Capture the cell that displays the provided text and extract its [X, Y] central coordinate. 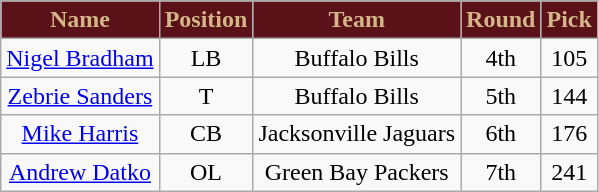
Mike Harris [80, 134]
241 [569, 172]
Jacksonville Jaguars [357, 134]
LB [206, 58]
Green Bay Packers [357, 172]
5th [501, 96]
OL [206, 172]
T [206, 96]
CB [206, 134]
Zebrie Sanders [80, 96]
Round [501, 20]
105 [569, 58]
7th [501, 172]
Position [206, 20]
144 [569, 96]
176 [569, 134]
Nigel Bradham [80, 58]
6th [501, 134]
Pick [569, 20]
Andrew Datko [80, 172]
4th [501, 58]
Team [357, 20]
Name [80, 20]
